Search for the cell housing the specified text and yield its [X, Y] center coordinate. 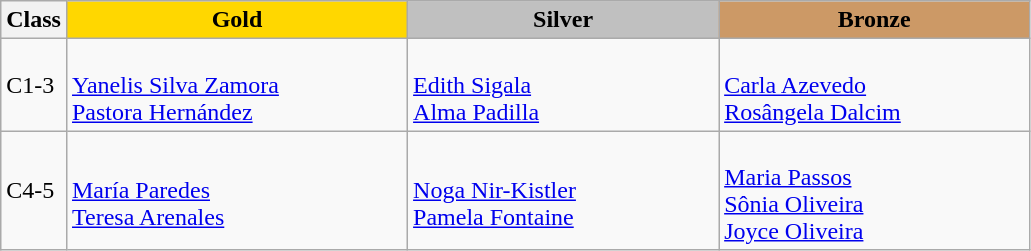
María ParedesTeresa Arenales [236, 190]
C4-5 [34, 190]
Noga Nir-KistlerPamela Fontaine [564, 190]
Silver [564, 20]
Class [34, 20]
Maria PassosSônia OliveiraJoyce Oliveira [874, 190]
Gold [236, 20]
Edith SigalaAlma Padilla [564, 85]
Carla AzevedoRosângela Dalcim [874, 85]
C1-3 [34, 85]
Bronze [874, 20]
Yanelis Silva ZamoraPastora Hernández [236, 85]
